Provide the [x, y] coordinate of the cell's center where the given text is located.  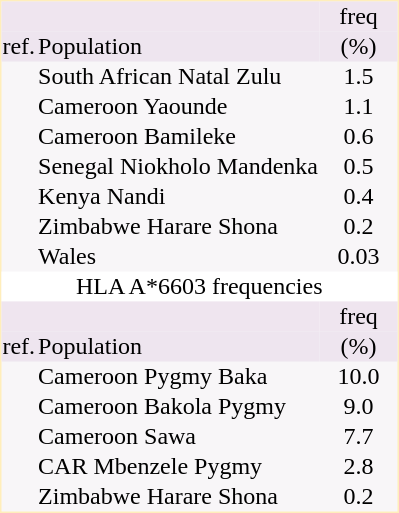
Cameroon Pygmy Baka [178, 377]
0.03 [359, 257]
7.7 [359, 437]
10.0 [359, 377]
0.5 [359, 167]
0.4 [359, 197]
0.6 [359, 137]
Cameroon Yaounde [178, 107]
CAR Mbenzele Pygmy [178, 467]
Wales [178, 257]
South African Natal Zulu [178, 77]
Cameroon Bakola Pygmy [178, 407]
1.5 [359, 77]
Senegal Niokholo Mandenka [178, 167]
2.8 [359, 467]
HLA A*6603 frequencies [200, 287]
Kenya Nandi [178, 197]
1.1 [359, 107]
Cameroon Bamileke [178, 137]
Cameroon Sawa [178, 437]
9.0 [359, 407]
